Determine the (X, Y) coordinate at the center of the cell enclosing the given text.  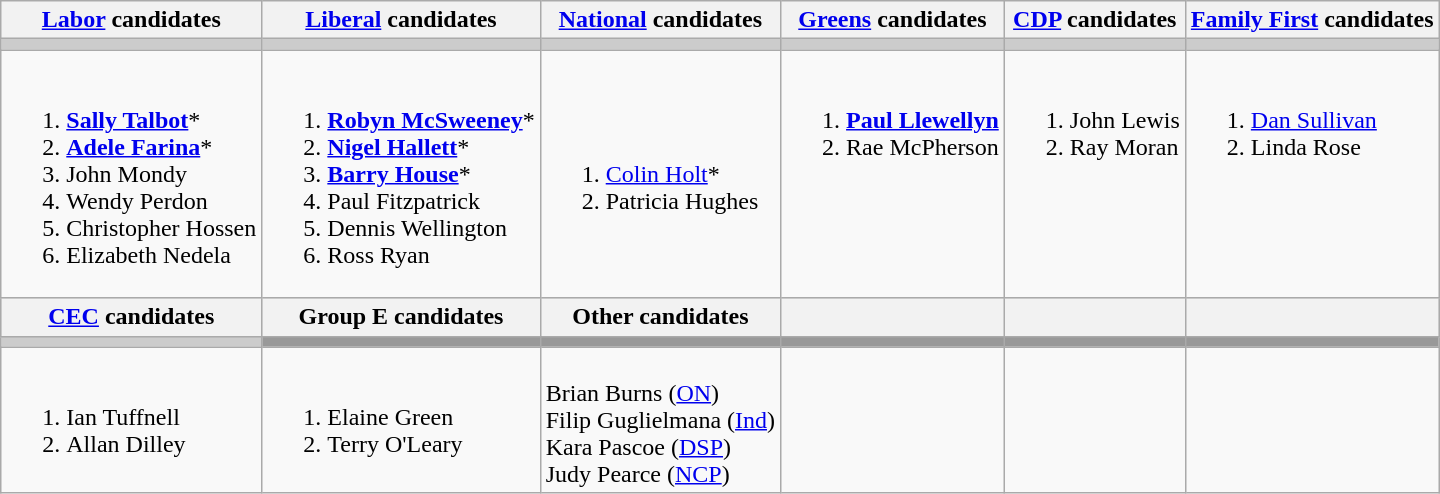
CEC candidates (132, 317)
Colin Holt*Patricia Hughes (660, 174)
Greens candidates (893, 20)
CDP candidates (1094, 20)
Group E candidates (401, 317)
Other candidates (660, 317)
Robyn McSweeney*Nigel Hallett*Barry House*Paul FitzpatrickDennis WellingtonRoss Ryan (401, 174)
National candidates (660, 20)
Paul LlewellynRae McPherson (893, 174)
Labor candidates (132, 20)
Dan SullivanLinda Rose (1312, 174)
Elaine GreenTerry O'Leary (401, 420)
Family First candidates (1312, 20)
John LewisRay Moran (1094, 174)
Brian Burns (ON) Filip Guglielmana (Ind) Kara Pascoe (DSP) Judy Pearce (NCP) (660, 420)
Sally Talbot*Adele Farina*John MondyWendy PerdonChristopher HossenElizabeth Nedela (132, 174)
Ian TuffnellAllan Dilley (132, 420)
Liberal candidates (401, 20)
